Return the [x, y] coordinate for the center point of the cell that contains the specified text.  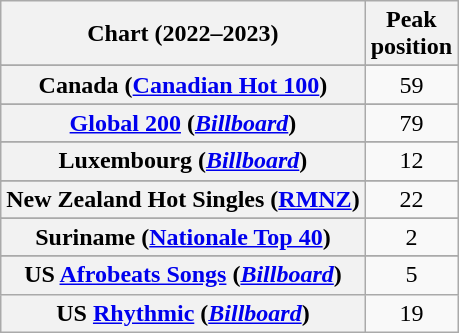
22 [411, 199]
5 [411, 275]
US Afrobeats Songs (Billboard) [183, 275]
Canada (Canadian Hot 100) [183, 85]
Suriname (Nationale Top 40) [183, 237]
2 [411, 237]
Peakposition [411, 34]
New Zealand Hot Singles (RMNZ) [183, 199]
19 [411, 313]
US Rhythmic (Billboard) [183, 313]
12 [411, 161]
Luxembourg (Billboard) [183, 161]
59 [411, 85]
Chart (2022–2023) [183, 34]
79 [411, 123]
Global 200 (Billboard) [183, 123]
